Detect which cell encompasses the target text, then output its [X, Y] center coordinate. 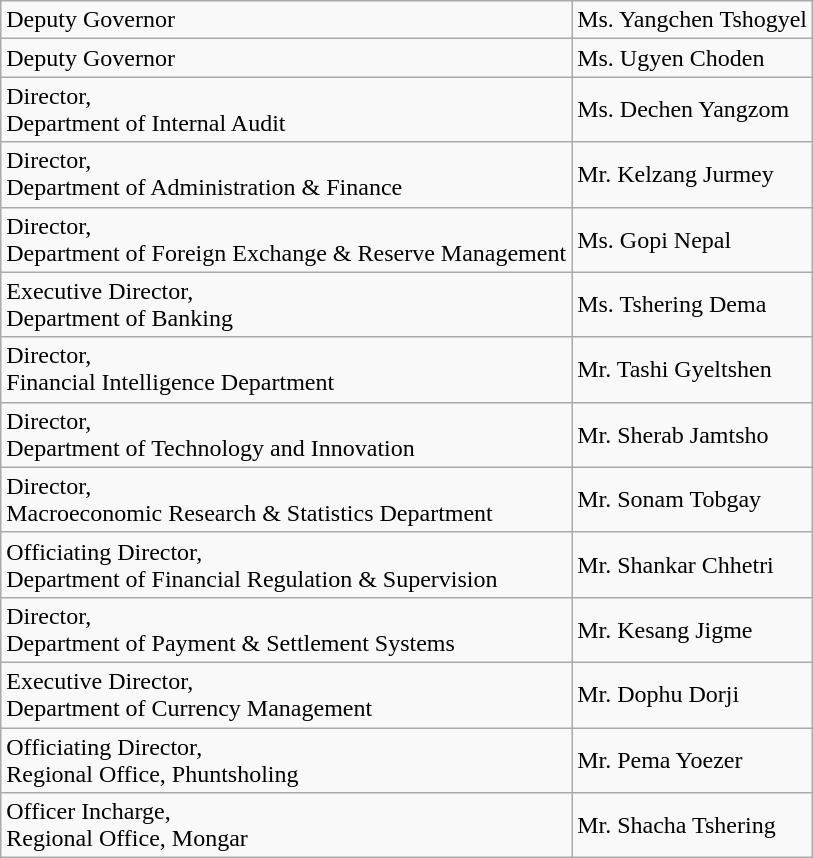
Director,Macroeconomic Research & Statistics Department [286, 500]
Officiating Director,Department of Financial Regulation & Supervision [286, 564]
Mr. Shacha Tshering [692, 826]
Director,Department of Payment & Settlement Systems [286, 630]
Director,Department of Administration & Finance [286, 174]
Officiating Director,Regional Office, Phuntsholing [286, 760]
Mr. Tashi Gyeltshen [692, 370]
Ms. Tshering Dema [692, 304]
Ms. Dechen Yangzom [692, 110]
Director,Department of Foreign Exchange & Reserve Management [286, 240]
Mr. Sonam Tobgay [692, 500]
Ms. Ugyen Choden [692, 58]
Mr. Sherab Jamtsho [692, 434]
Mr. Dophu Dorji [692, 694]
Mr. Pema Yoezer [692, 760]
Mr. Kesang Jigme [692, 630]
Executive Director,Department of Currency Management [286, 694]
Mr. Kelzang Jurmey [692, 174]
Director,Financial Intelligence Department [286, 370]
Ms. Yangchen Tshogyel [692, 20]
Officer Incharge,Regional Office, Mongar [286, 826]
Director,Department of Technology and Innovation [286, 434]
Executive Director,Department of Banking [286, 304]
Mr. Shankar Chhetri [692, 564]
Director,Department of Internal Audit [286, 110]
Ms. Gopi Nepal [692, 240]
